Extract the [X, Y] coordinate from the center of the cell holding the provided text.  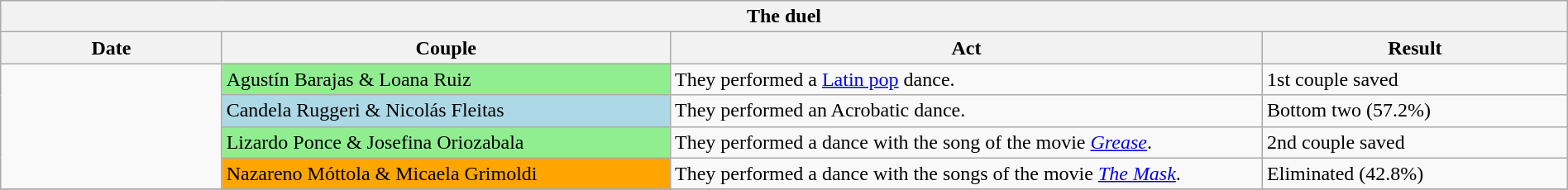
Couple [446, 48]
They performed a dance with the songs of the movie The Mask. [966, 173]
Agustín Barajas & Loana Ruiz [446, 79]
The duel [784, 17]
Nazareno Móttola & Micaela Grimoldi [446, 173]
They performed an Acrobatic dance. [966, 111]
2nd couple saved [1416, 142]
Act [966, 48]
Result [1416, 48]
Eliminated (42.8%) [1416, 173]
Lizardo Ponce & Josefina Oriozabala [446, 142]
Candela Ruggeri & Nicolás Fleitas [446, 111]
Bottom two (57.2%) [1416, 111]
1st couple saved [1416, 79]
They performed a dance with the song of the movie Grease. [966, 142]
They performed a Latin pop dance. [966, 79]
Date [111, 48]
